From the cell containing the given text, extract its center point as [X, Y] coordinate. 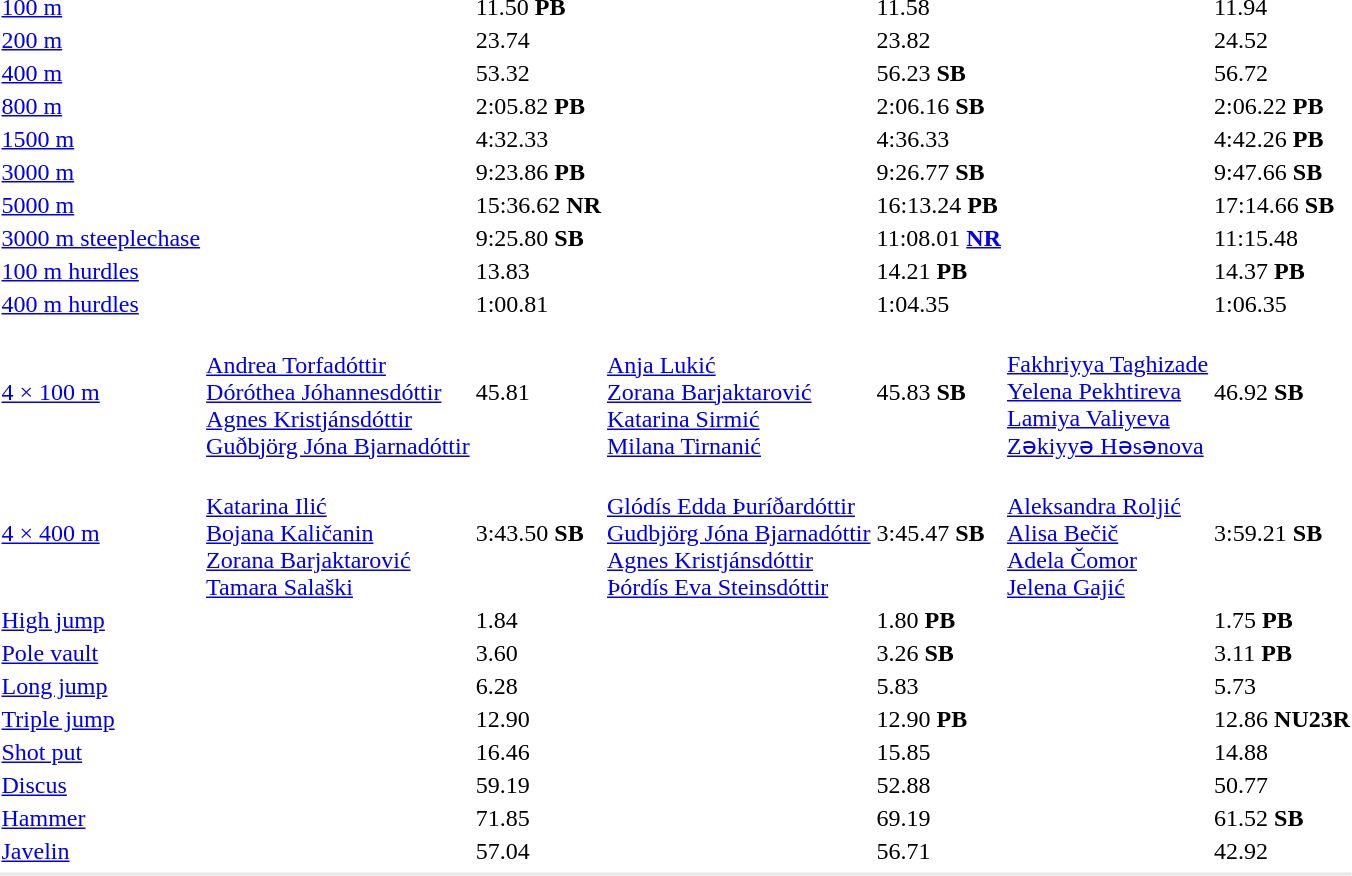
12.90 [538, 719]
Anja LukićZorana BarjaktarovićKatarina SirmićMilana Tirnanić [738, 392]
3:43.50 SB [538, 533]
400 m hurdles [101, 304]
53.32 [538, 73]
1.80 PB [938, 621]
4:42.26 PB [1282, 139]
13.83 [538, 271]
57.04 [538, 851]
24.52 [1282, 40]
2:06.16 SB [938, 106]
9:25.80 SB [538, 238]
1:00.81 [538, 304]
50.77 [1282, 785]
1.75 PB [1282, 621]
Triple jump [101, 719]
12.86 NU23R [1282, 719]
2:05.82 PB [538, 106]
5.83 [938, 687]
56.23 SB [938, 73]
Glódís Edda ÞuríðardóttirGudbjörg Jóna BjarnadóttirAgnes KristjánsdóttirÞórdís Eva Steinsdóttir [738, 533]
Katarina IlićBojana KaličaninZorana BarjaktarovićTamara Salaški [338, 533]
1.84 [538, 621]
4 × 400 m [101, 533]
6.28 [538, 687]
Shot put [101, 753]
4 × 100 m [101, 392]
45.83 SB [938, 392]
59.19 [538, 785]
3.11 PB [1282, 653]
100 m hurdles [101, 271]
5000 m [101, 205]
15.85 [938, 753]
56.72 [1282, 73]
4:36.33 [938, 139]
23.82 [938, 40]
1500 m [101, 139]
52.88 [938, 785]
11:08.01 NR [938, 238]
Hammer [101, 819]
15:36.62 NR [538, 205]
14.37 PB [1282, 271]
High jump [101, 621]
3:59.21 SB [1282, 533]
3.60 [538, 653]
Discus [101, 785]
17:14.66 SB [1282, 205]
5.73 [1282, 687]
9:23.86 PB [538, 172]
9:26.77 SB [938, 172]
4:32.33 [538, 139]
56.71 [938, 851]
3.26 SB [938, 653]
16.46 [538, 753]
61.52 SB [1282, 819]
400 m [101, 73]
Long jump [101, 687]
800 m [101, 106]
14.88 [1282, 753]
14.21 PB [938, 271]
11:15.48 [1282, 238]
3000 m steeplechase [101, 238]
Fakhriyya TaghizadeYelena PekhtirevaLamiya ValiyevaZəkiyyə Həsənova [1107, 392]
9:47.66 SB [1282, 172]
Pole vault [101, 653]
46.92 SB [1282, 392]
69.19 [938, 819]
42.92 [1282, 851]
1:04.35 [938, 304]
2:06.22 PB [1282, 106]
16:13.24 PB [938, 205]
12.90 PB [938, 719]
3000 m [101, 172]
45.81 [538, 392]
200 m [101, 40]
23.74 [538, 40]
71.85 [538, 819]
Andrea TorfadóttirDóróthea JóhannesdóttirAgnes KristjánsdóttirGuðbjörg Jóna Bjarnadóttir [338, 392]
Javelin [101, 851]
Aleksandra RoljićAlisa BečičAdela ČomorJelena Gajić [1107, 533]
1:06.35 [1282, 304]
3:45.47 SB [938, 533]
